Scan for the cell matching the given text and deliver its [X, Y] coordinate at center. 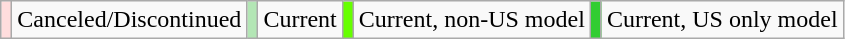
Canceled/Discontinued [130, 20]
Current [300, 20]
Current, non-US model [472, 20]
Current, US only model [722, 20]
